From the cell containing the given text, extract its center point as [X, Y] coordinate. 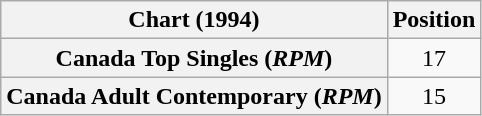
Canada Adult Contemporary (RPM) [194, 96]
Chart (1994) [194, 20]
Position [434, 20]
15 [434, 96]
Canada Top Singles (RPM) [194, 58]
17 [434, 58]
